Determine the (x, y) coordinate at the center of the cell enclosing the given text.  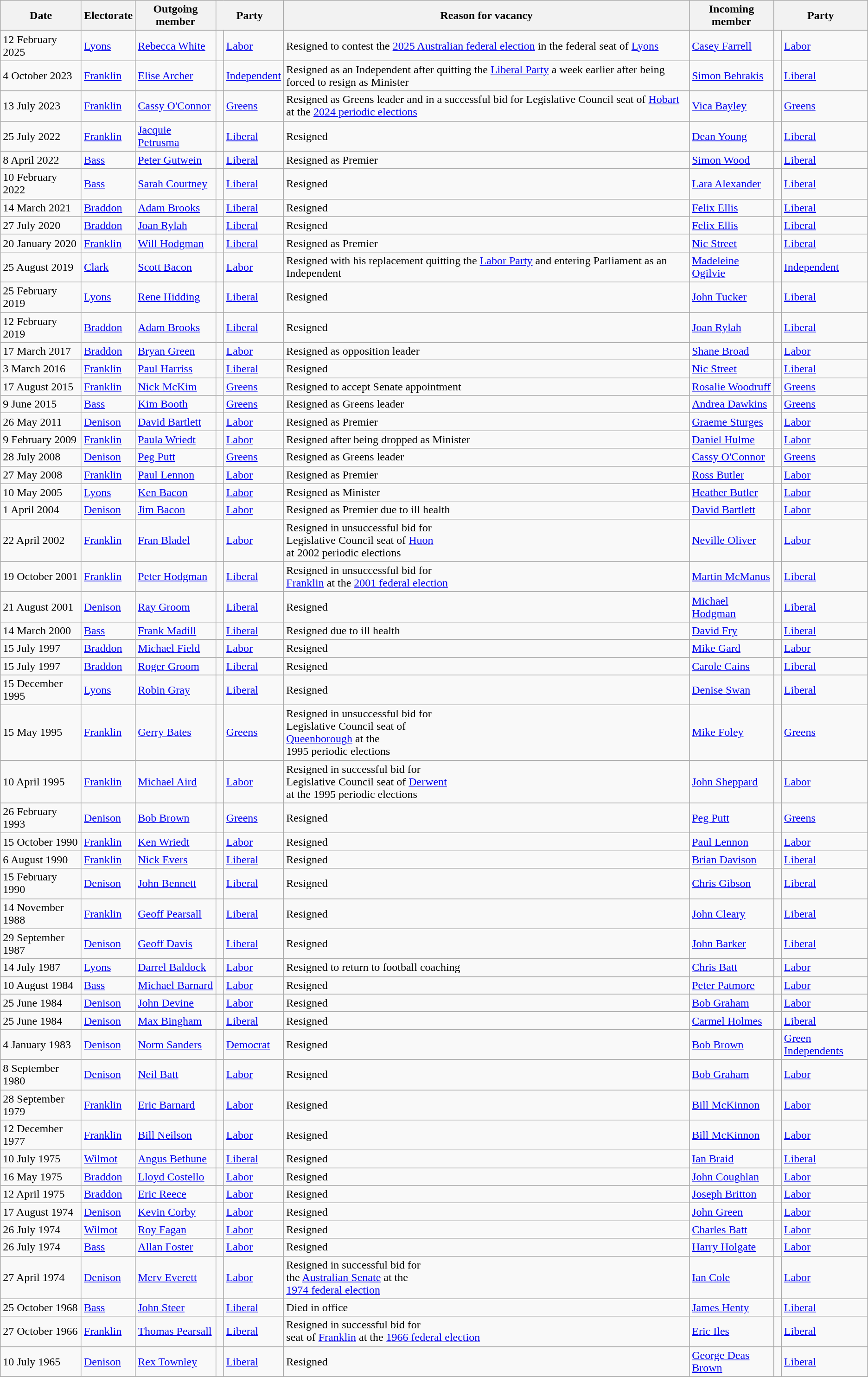
Kevin Corby (175, 1212)
Martin McManus (732, 577)
Norm Sanders (175, 1044)
Chris Gibson (732, 884)
26 May 2011 (41, 422)
Roger Groom (175, 666)
Reason for vacancy (487, 16)
George Deas Brown (732, 1361)
13 July 2023 (41, 106)
Nick McKim (175, 387)
Sarah Courtney (175, 184)
25 July 2022 (41, 136)
Robin Gray (175, 690)
Resigned in unsuccessful bid for Legislative Council seat of Queenborough at the 1995 periodic elections (487, 733)
8 April 2022 (41, 160)
Harry Holgate (732, 1247)
14 November 1988 (41, 913)
17 March 2017 (41, 351)
Simon Behrakis (732, 76)
Allan Foster (175, 1247)
Frank Madill (175, 631)
Will Hodgman (175, 243)
Michael Barnard (175, 985)
Resigned as Greens leader and in a successful bid for Legislative Council seat of Hobart at the 2024 periodic elections (487, 106)
15 October 1990 (41, 842)
Died in office (487, 1307)
Resigned in successful bid for Legislative Council seat of Derwent at the 1995 periodic elections (487, 782)
Simon Wood (732, 160)
Geoff Davis (175, 944)
Ken Bacon (175, 492)
Clark (108, 267)
12 February 2019 (41, 327)
Michael Hodgman (732, 606)
Resigned as Minister (487, 492)
Elise Archer (175, 76)
John Steer (175, 1307)
Daniel Hulme (732, 440)
Charles Batt (732, 1230)
Denise Swan (732, 690)
Kim Booth (175, 404)
Peter Patmore (732, 985)
Ken Wriedt (175, 842)
John Green (732, 1212)
25 August 2019 (41, 267)
4 October 2023 (41, 76)
Lloyd Costello (175, 1177)
John Devine (175, 1003)
Merv Everett (175, 1277)
Mike Foley (732, 733)
Nick Evers (175, 860)
17 August 2015 (41, 387)
28 July 2008 (41, 457)
David Fry (732, 631)
Madeleine Ogilvie (732, 267)
Dean Young (732, 136)
Rebecca White (175, 45)
Incoming member (732, 16)
John Coughlan (732, 1177)
12 February 2025 (41, 45)
29 September 1987 (41, 944)
Rex Townley (175, 1361)
John Cleary (732, 913)
Peter Hodgman (175, 577)
John Tucker (732, 297)
Ian Cole (732, 1277)
Resigned as opposition leader (487, 351)
Roy Fagan (175, 1230)
Gerry Bates (175, 733)
Darrel Baldock (175, 968)
Paul Harriss (175, 369)
22 April 2002 (41, 540)
Outgoing member (175, 16)
John Sheppard (732, 782)
Resigned in successful bid for the Australian Senate at the 1974 federal election (487, 1277)
Max Bingham (175, 1020)
Angus Bethune (175, 1159)
12 April 1975 (41, 1194)
Peter Gutwein (175, 160)
Resigned to return to football coaching (487, 968)
Resigned in unsuccessful bid for Franklin at the 2001 federal election (487, 577)
Date (41, 16)
Mike Gard (732, 648)
4 January 1983 (41, 1044)
Chris Batt (732, 968)
Eric Iles (732, 1332)
Lara Alexander (732, 184)
Casey Farrell (732, 45)
25 February 2019 (41, 297)
27 July 2020 (41, 225)
John Bennett (175, 884)
6 August 1990 (41, 860)
Michael Aird (175, 782)
Bill Neilson (175, 1135)
12 December 1977 (41, 1135)
1 April 2004 (41, 510)
Neville Oliver (732, 540)
Brian Davison (732, 860)
Resigned with his replacement quitting the Labor Party and entering Parliament as an Independent (487, 267)
Jim Bacon (175, 510)
Resigned to accept Senate appointment (487, 387)
Joseph Britton (732, 1194)
Carole Cains (732, 666)
Thomas Pearsall (175, 1332)
10 August 1984 (41, 985)
Eric Reece (175, 1194)
Neil Batt (175, 1075)
9 June 2015 (41, 404)
10 July 1965 (41, 1361)
15 February 1990 (41, 884)
27 April 1974 (41, 1277)
Resigned in unsuccessful bid for Legislative Council seat of Huon at 2002 periodic elections (487, 540)
10 May 2005 (41, 492)
3 March 2016 (41, 369)
15 December 1995 (41, 690)
27 October 1966 (41, 1332)
Resigned to contest the 2025 Australian federal election in the federal seat of Lyons (487, 45)
Rene Hidding (175, 297)
James Henty (732, 1307)
Shane Broad (732, 351)
26 February 1993 (41, 818)
Fran Bladel (175, 540)
Ross Butler (732, 475)
Geoff Pearsall (175, 913)
Eric Barnard (175, 1104)
17 August 1974 (41, 1212)
John Barker (732, 944)
9 February 2009 (41, 440)
25 October 1968 (41, 1307)
Scott Bacon (175, 267)
Resigned due to ill health (487, 631)
Michael Field (175, 648)
Resigned in successful bid for seat of Franklin at the 1966 federal election (487, 1332)
15 May 1995 (41, 733)
Carmel Holmes (732, 1020)
Democrat (254, 1044)
10 July 1975 (41, 1159)
Resigned after being dropped as Minister (487, 440)
Bryan Green (175, 351)
19 October 2001 (41, 577)
16 May 1975 (41, 1177)
20 January 2020 (41, 243)
Electorate (108, 16)
Resigned as an Independent after quitting the Liberal Party a week earlier after being forced to resign as Minister (487, 76)
Ian Braid (732, 1159)
Heather Butler (732, 492)
8 September 1980 (41, 1075)
Paula Wriedt (175, 440)
14 March 2000 (41, 631)
Graeme Sturges (732, 422)
27 May 2008 (41, 475)
Vica Bayley (732, 106)
10 February 2022 (41, 184)
Jacquie Petrusma (175, 136)
10 April 1995 (41, 782)
14 March 2021 (41, 208)
Rosalie Woodruff (732, 387)
14 July 1987 (41, 968)
28 September 1979 (41, 1104)
Ray Groom (175, 606)
Green Independents (824, 1044)
Resigned as Premier due to ill health (487, 510)
Andrea Dawkins (732, 404)
21 August 2001 (41, 606)
